Locate the cell with the specified text and output its (X, Y) center coordinate. 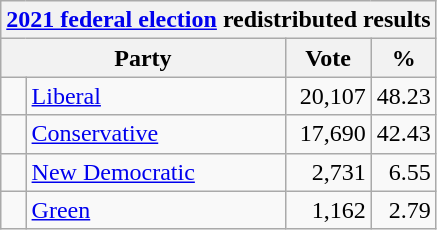
Conservative (156, 134)
2021 federal election redistributed results (218, 20)
Liberal (156, 96)
Green (156, 210)
Vote (328, 58)
48.23 (404, 96)
1,162 (328, 210)
2,731 (328, 172)
New Democratic (156, 172)
Party (143, 58)
2.79 (404, 210)
20,107 (328, 96)
% (404, 58)
6.55 (404, 172)
42.43 (404, 134)
17,690 (328, 134)
